Detect which cell encompasses the target text, then output its (X, Y) center coordinate. 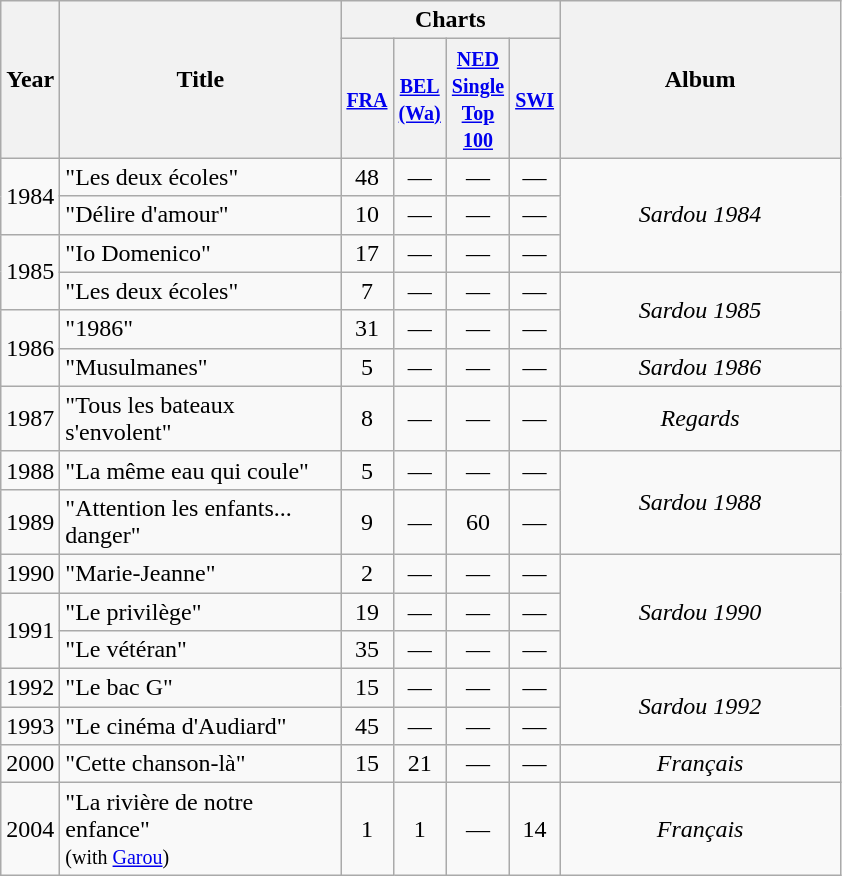
Sardou 1984 (700, 215)
Year (30, 80)
10 (367, 215)
"Le cinéma d'Audiard" (200, 726)
"Délire d'amour" (200, 215)
Sardou 1986 (700, 367)
SWI (535, 98)
Sardou 1988 (700, 502)
9 (367, 522)
2 (367, 573)
1993 (30, 726)
Sardou 1992 (700, 707)
19 (367, 611)
14 (535, 829)
2000 (30, 764)
Charts (450, 20)
2004 (30, 829)
35 (367, 650)
FRA (367, 98)
31 (367, 329)
"1986" (200, 329)
Sardou 1985 (700, 310)
1987 (30, 418)
"La rivière de notre enfance" (with Garou) (200, 829)
BEL(Wa) (420, 98)
21 (420, 764)
17 (367, 253)
1988 (30, 470)
Regards (700, 418)
1992 (30, 688)
Sardou 1990 (700, 611)
Album (700, 80)
1984 (30, 196)
60 (478, 522)
"Cette chanson-là" (200, 764)
7 (367, 291)
1990 (30, 573)
"Musulmanes" (200, 367)
1985 (30, 272)
1986 (30, 348)
"La même eau qui coule" (200, 470)
"Attention les enfants... danger" (200, 522)
"Tous les bateaux s'envolent" (200, 418)
"Le privilège" (200, 611)
48 (367, 177)
"Io Domenico" (200, 253)
NEDSingleTop 100 (478, 98)
"Le bac G" (200, 688)
1989 (30, 522)
"Marie-Jeanne" (200, 573)
Title (200, 80)
45 (367, 726)
8 (367, 418)
"Le vétéran" (200, 650)
1991 (30, 630)
